Determine the (X, Y) coordinate at the center of the cell enclosing the given text.  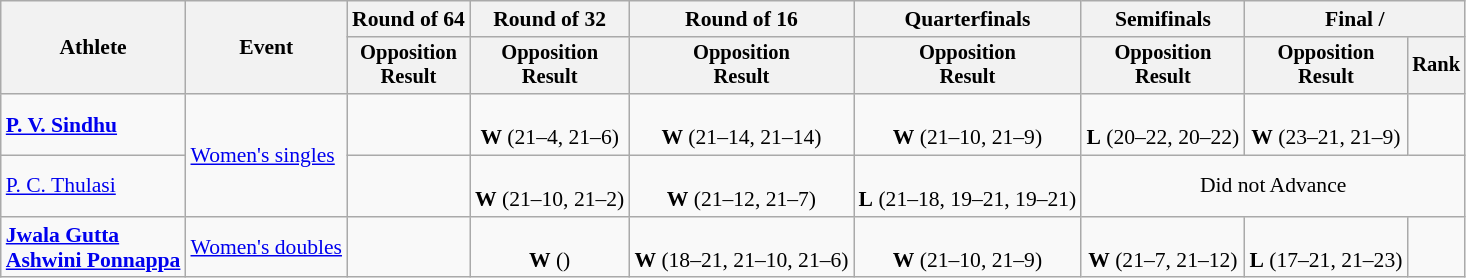
Round of 16 (741, 19)
W (23–21, 21–9) (1326, 124)
Quarterfinals (968, 19)
W (21–4, 21–6) (550, 124)
W (21–7, 21–12) (1162, 248)
Jwala GuttaAshwini Ponnappa (94, 248)
W (21–14, 21–14) (741, 124)
Event (266, 48)
Round of 32 (550, 19)
P. V. Sindhu (94, 124)
L (20–22, 20–22) (1162, 124)
Semifinals (1162, 19)
Round of 64 (408, 19)
L (17–21, 21–23) (1326, 248)
Did not Advance (1273, 186)
W (21–12, 21–7) (741, 186)
Women's singles (266, 155)
Athlete (94, 48)
Women's doubles (266, 248)
P. C. Thulasi (94, 186)
W (18–21, 21–10, 21–6) (741, 248)
Final / (1354, 19)
L (21–18, 19–21, 19–21) (968, 186)
W () (550, 248)
W (21–10, 21–2) (550, 186)
Rank (1436, 66)
